Provide the (X, Y) coordinate of the cell's center where the given text is located.  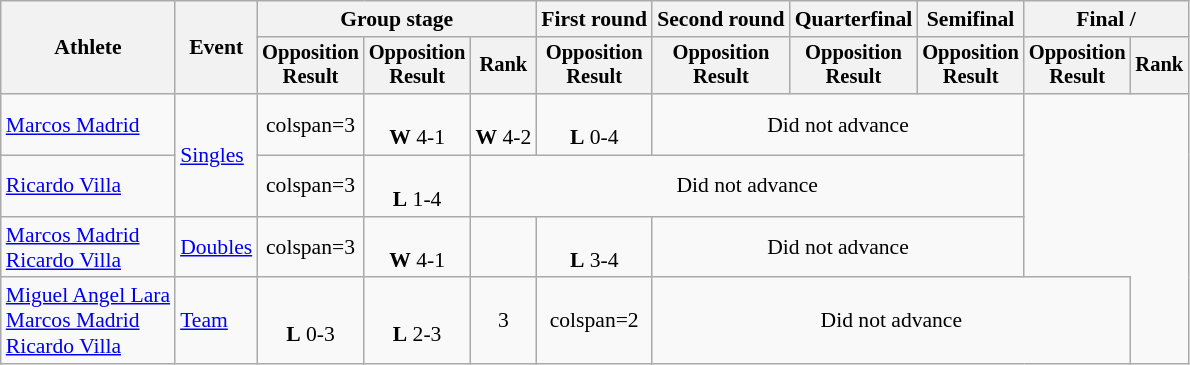
Team (216, 322)
Athlete (88, 48)
W 4-2 (503, 124)
Ricardo Villa (88, 186)
Singles (216, 155)
colspan=2 (594, 322)
Marcos MadridRicardo Villa (88, 248)
Second round (721, 19)
Quarterfinal (854, 19)
Marcos Madrid (88, 124)
L 1-4 (418, 186)
Group stage (396, 19)
Doubles (216, 248)
L 3-4 (594, 248)
L 0-3 (310, 322)
Miguel Angel LaraMarcos MadridRicardo Villa (88, 322)
L 2-3 (418, 322)
Final / (1106, 19)
L 0-4 (594, 124)
Semifinal (970, 19)
First round (594, 19)
3 (503, 322)
Event (216, 48)
